Provide the (x, y) coordinate of the cell's center where the given text is located.  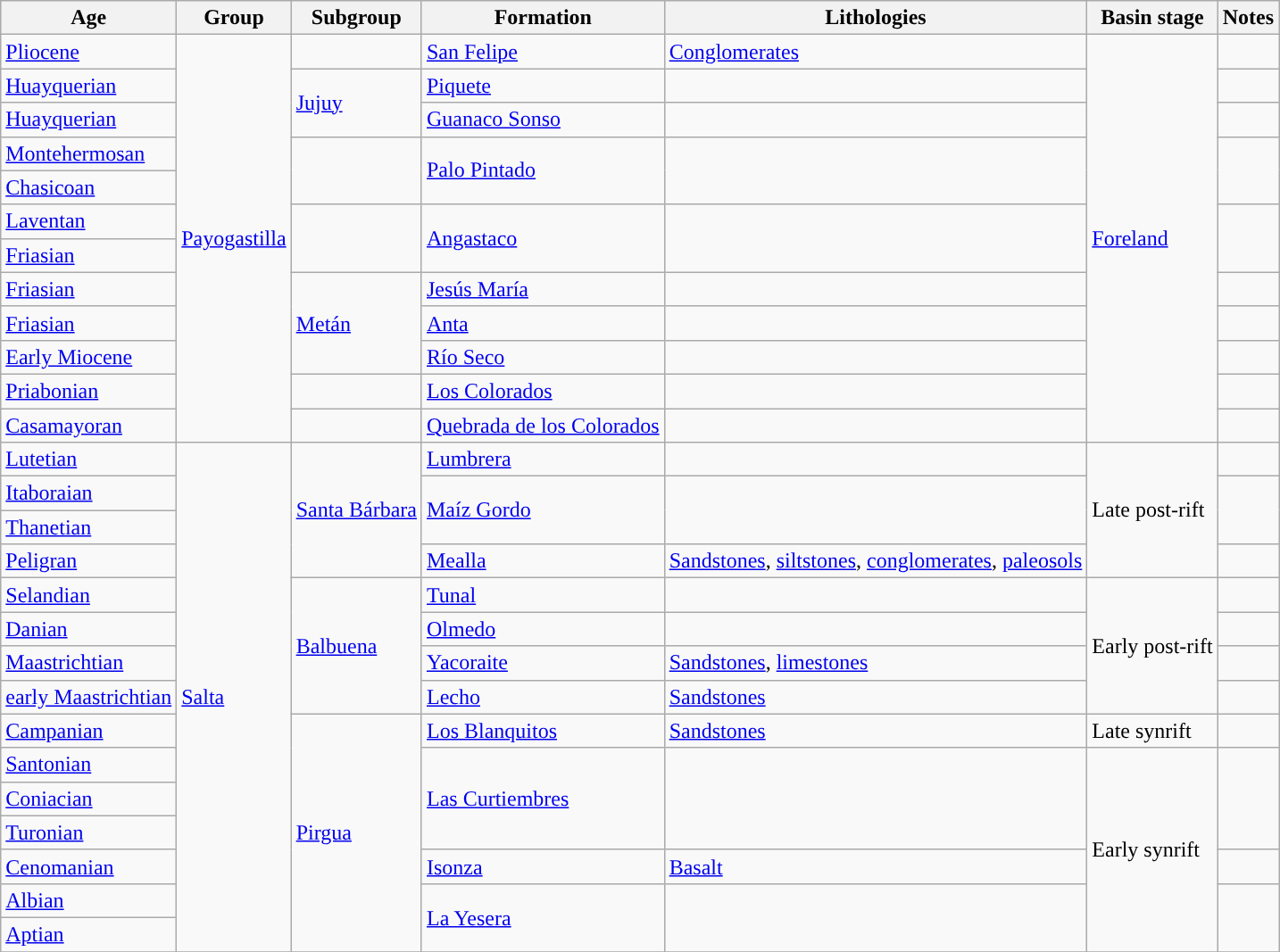
Foreland (1152, 239)
Late post-rift (1152, 510)
Priabonian (89, 391)
Anta (543, 323)
Peligran (89, 561)
Conglomerates (876, 52)
Notes (1248, 18)
Tunal (543, 595)
Formation (543, 18)
Casamayoran (89, 426)
Balbuena (356, 646)
Group (234, 18)
Maastrichtian (89, 663)
Pliocene (89, 52)
Angastaco (543, 238)
Mealla (543, 561)
Piquete (543, 86)
Late synrift (1152, 731)
Río Seco (543, 357)
Age (89, 18)
Salta (234, 698)
Santonian (89, 765)
Metán (356, 323)
Chasicoan (89, 187)
Laventan (89, 221)
Lithologies (876, 18)
Lutetian (89, 459)
Early Miocene (89, 357)
San Felipe (543, 52)
Early post-rift (1152, 646)
Itaboraian (89, 493)
Sandstones, limestones (876, 663)
Basalt (876, 866)
early Maastrichtian (89, 697)
Guanaco Sonso (543, 120)
Selandian (89, 595)
Yacoraite (543, 663)
Palo Pintado (543, 170)
Maíz Gordo (543, 510)
Los Blanquitos (543, 731)
Subgroup (356, 18)
Pirgua (356, 832)
Aptian (89, 934)
Lumbrera (543, 459)
Thanetian (89, 527)
Sandstones, siltstones, conglomerates, paleosols (876, 561)
Coniacian (89, 799)
La Yesera (543, 917)
Payogastilla (234, 239)
Campanian (89, 731)
Jujuy (356, 103)
Isonza (543, 866)
Las Curtiembres (543, 799)
Jesús María (543, 289)
Early synrift (1152, 849)
Basin stage (1152, 18)
Albian (89, 900)
Montehermosan (89, 153)
Danian (89, 629)
Turonian (89, 832)
Los Colorados (543, 391)
Cenomanian (89, 866)
Santa Bárbara (356, 510)
Lecho (543, 697)
Quebrada de los Colorados (543, 426)
Olmedo (543, 629)
